Scan for the cell matching the given text and deliver its [x, y] coordinate at center. 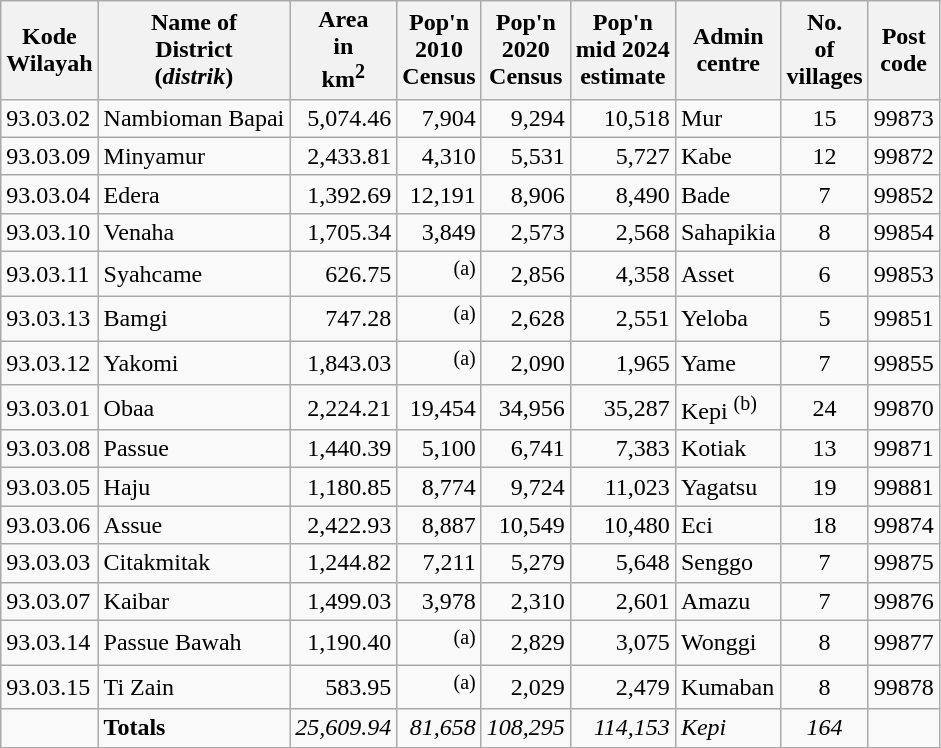
Minyamur [194, 156]
5,531 [526, 156]
Mur [728, 118]
81,658 [439, 728]
99854 [904, 232]
Yeloba [728, 318]
24 [824, 408]
99873 [904, 118]
4,358 [622, 274]
Syahcame [194, 274]
5,074.46 [344, 118]
93.03.01 [50, 408]
Eci [728, 525]
2,856 [526, 274]
Asset [728, 274]
Venaha [194, 232]
93.03.02 [50, 118]
99853 [904, 274]
1,392.69 [344, 194]
Kaibar [194, 601]
Passue Bawah [194, 642]
2,573 [526, 232]
99852 [904, 194]
6 [824, 274]
13 [824, 449]
99875 [904, 563]
1,180.85 [344, 487]
Yakomi [194, 364]
2,628 [526, 318]
99870 [904, 408]
93.03.11 [50, 274]
Area inkm2 [344, 50]
114,153 [622, 728]
19,454 [439, 408]
Pop'n 2010Census [439, 50]
Pop'n mid 2024estimate [622, 50]
Obaa [194, 408]
25,609.94 [344, 728]
Passue [194, 449]
99872 [904, 156]
7,383 [622, 449]
93.03.07 [50, 601]
Kotiak [728, 449]
747.28 [344, 318]
Bade [728, 194]
99876 [904, 601]
5,727 [622, 156]
1,705.34 [344, 232]
Edera [194, 194]
8,774 [439, 487]
108,295 [526, 728]
93.03.13 [50, 318]
Totals [194, 728]
10,480 [622, 525]
93.03.09 [50, 156]
2,479 [622, 688]
626.75 [344, 274]
99878 [904, 688]
99881 [904, 487]
34,956 [526, 408]
8,887 [439, 525]
93.03.08 [50, 449]
Sahapikia [728, 232]
2,090 [526, 364]
8,490 [622, 194]
Kabe [728, 156]
Citakmitak [194, 563]
Senggo [728, 563]
5,648 [622, 563]
99871 [904, 449]
1,190.40 [344, 642]
Kumaban [728, 688]
Kepi [728, 728]
99874 [904, 525]
93.03.03 [50, 563]
2,551 [622, 318]
3,075 [622, 642]
2,829 [526, 642]
Name ofDistrict(distrik) [194, 50]
93.03.10 [50, 232]
Postcode [904, 50]
Yame [728, 364]
5,279 [526, 563]
Pop'n 2020Census [526, 50]
11,023 [622, 487]
Kode Wilayah [50, 50]
1,499.03 [344, 601]
7,211 [439, 563]
93.03.04 [50, 194]
18 [824, 525]
15 [824, 118]
5 [824, 318]
2,224.21 [344, 408]
164 [824, 728]
Nambioman Bapai [194, 118]
5,100 [439, 449]
8,906 [526, 194]
10,518 [622, 118]
Kepi (b) [728, 408]
No.of villages [824, 50]
2,601 [622, 601]
93.03.05 [50, 487]
Admin centre [728, 50]
93.03.12 [50, 364]
93.03.06 [50, 525]
2,422.93 [344, 525]
2,433.81 [344, 156]
1,244.82 [344, 563]
2,029 [526, 688]
9,724 [526, 487]
35,287 [622, 408]
12,191 [439, 194]
19 [824, 487]
3,849 [439, 232]
Assue [194, 525]
99851 [904, 318]
1,440.39 [344, 449]
4,310 [439, 156]
2,568 [622, 232]
Haju [194, 487]
Ti Zain [194, 688]
9,294 [526, 118]
93.03.15 [50, 688]
1,843.03 [344, 364]
583.95 [344, 688]
12 [824, 156]
Yagatsu [728, 487]
Bamgi [194, 318]
99877 [904, 642]
3,978 [439, 601]
6,741 [526, 449]
93.03.14 [50, 642]
99855 [904, 364]
7,904 [439, 118]
10,549 [526, 525]
Wonggi [728, 642]
1,965 [622, 364]
2,310 [526, 601]
Amazu [728, 601]
